Locate the cell with the specified text and output its (X, Y) center coordinate. 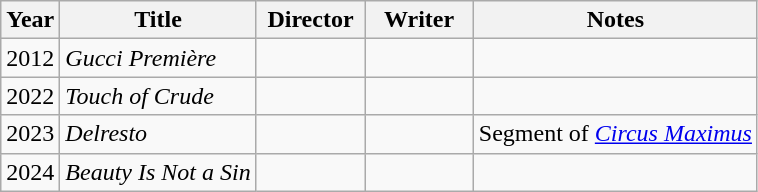
Touch of Crude (158, 96)
Year (30, 20)
2022 (30, 96)
2024 (30, 172)
2023 (30, 134)
Beauty Is Not a Sin (158, 172)
Title (158, 20)
2012 (30, 58)
Writer (420, 20)
Gucci Première (158, 58)
Delresto (158, 134)
Director (310, 20)
Notes (615, 20)
Segment of Circus Maximus (615, 134)
